Find where the given text appears and provide that cell's center as [x, y] coordinate. 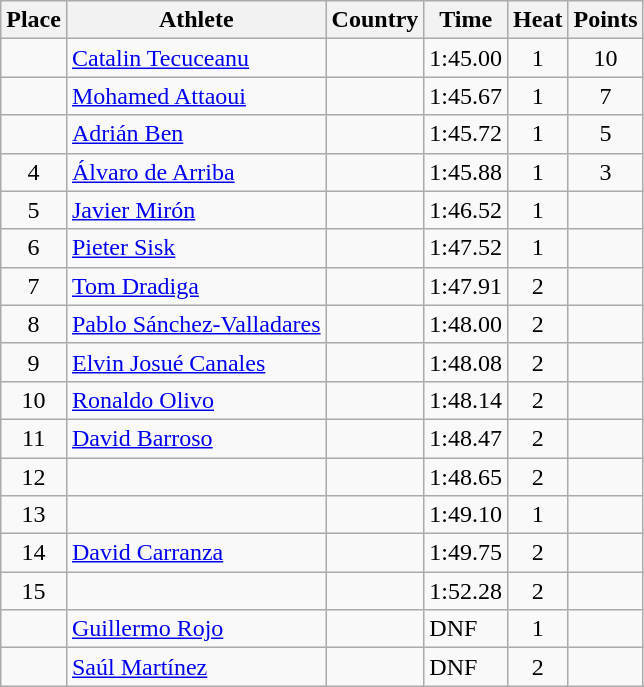
Catalin Tecuceanu [196, 58]
Guillermo Rojo [196, 629]
Ronaldo Olivo [196, 400]
6 [34, 248]
1:45.67 [466, 96]
Tom Dradiga [196, 286]
1:52.28 [466, 591]
Elvin Josué Canales [196, 362]
3 [606, 172]
1:48.65 [466, 477]
1:48.08 [466, 362]
1:45.00 [466, 58]
1:48.00 [466, 324]
Points [606, 20]
1:49.10 [466, 515]
David Carranza [196, 553]
Pieter Sisk [196, 248]
Athlete [196, 20]
1:46.52 [466, 210]
Mohamed Attaoui [196, 96]
Heat [538, 20]
Time [466, 20]
12 [34, 477]
1:47.91 [466, 286]
4 [34, 172]
15 [34, 591]
1:48.14 [466, 400]
Javier Mirón [196, 210]
1:47.52 [466, 248]
Country [375, 20]
9 [34, 362]
13 [34, 515]
Álvaro de Arriba [196, 172]
Saúl Martínez [196, 667]
11 [34, 438]
1:48.47 [466, 438]
8 [34, 324]
David Barroso [196, 438]
1:45.72 [466, 134]
14 [34, 553]
Adrián Ben [196, 134]
Pablo Sánchez-Valladares [196, 324]
1:45.88 [466, 172]
1:49.75 [466, 553]
Place [34, 20]
